For the text-containing cell, return its midpoint in (x, y) coordinate format. 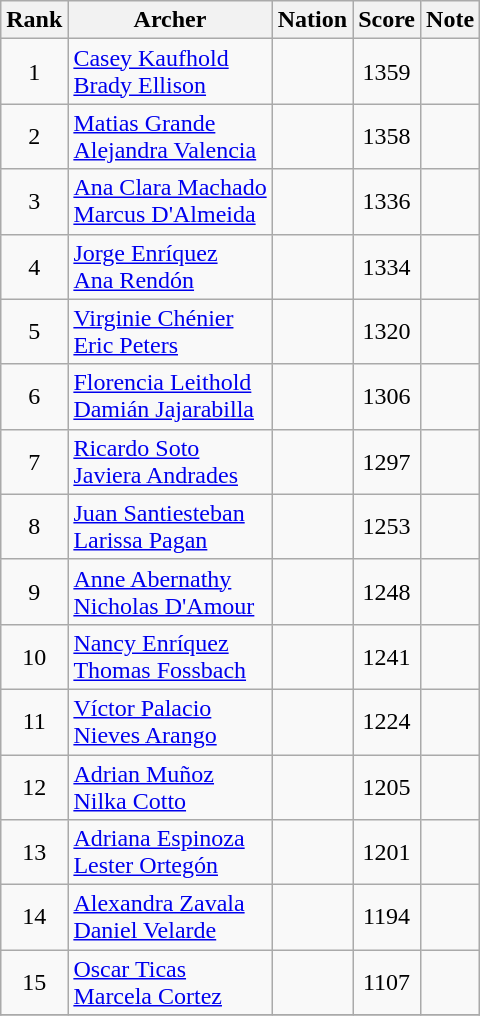
1205 (387, 786)
15 (34, 982)
1248 (387, 592)
1320 (387, 332)
Anne AbernathyNicholas D'Amour (170, 592)
Note (450, 20)
Adriana EspinozaLester Ortegón (170, 852)
Archer (170, 20)
3 (34, 202)
1306 (387, 396)
4 (34, 266)
Jorge EnríquezAna Rendón (170, 266)
Florencia LeitholdDamián Jajarabilla (170, 396)
Alexandra ZavalaDaniel Velarde (170, 918)
1 (34, 72)
6 (34, 396)
9 (34, 592)
Ricardo SotoJaviera Andrades (170, 462)
1359 (387, 72)
Matias GrandeAlejandra Valencia (170, 136)
10 (34, 656)
1334 (387, 266)
Score (387, 20)
1194 (387, 918)
14 (34, 918)
1336 (387, 202)
13 (34, 852)
Rank (34, 20)
Virginie ChénierEric Peters (170, 332)
1253 (387, 526)
Víctor PalacioNieves Arango (170, 722)
Casey KaufholdBrady Ellison (170, 72)
Ana Clara MachadoMarcus D'Almeida (170, 202)
Oscar TicasMarcela Cortez (170, 982)
1224 (387, 722)
1107 (387, 982)
12 (34, 786)
1358 (387, 136)
11 (34, 722)
2 (34, 136)
1297 (387, 462)
1241 (387, 656)
5 (34, 332)
8 (34, 526)
1201 (387, 852)
Juan SantiestebanLarissa Pagan (170, 526)
Nancy EnríquezThomas Fossbach (170, 656)
Adrian MuñozNilka Cotto (170, 786)
7 (34, 462)
Nation (312, 20)
